Scan for the cell matching the given text and deliver its [X, Y] coordinate at center. 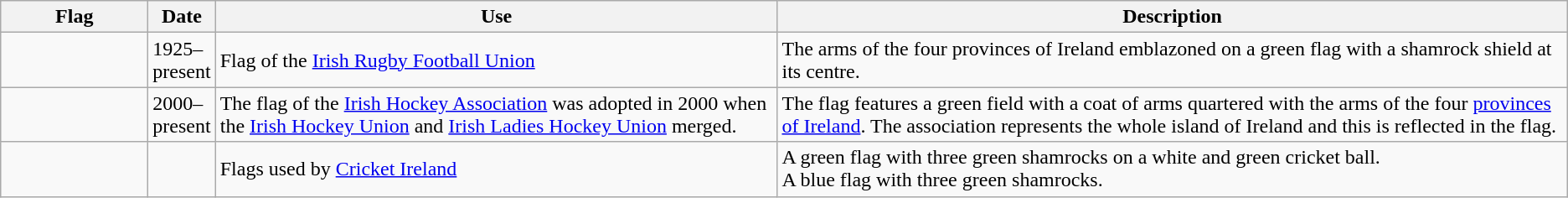
The flag of the Irish Hockey Association was adopted in 2000 when the Irish Hockey Union and Irish Ladies Hockey Union merged. [496, 114]
Flag [75, 17]
Use [496, 17]
Description [1173, 17]
Date [182, 17]
The arms of the four provinces of Ireland emblazoned on a green flag with a shamrock shield at its centre. [1173, 60]
A green flag with three green shamrocks on a white and green cricket ball.A blue flag with three green shamrocks. [1173, 169]
2000–present [182, 114]
Flags used by Cricket Ireland [496, 169]
Flag of the Irish Rugby Football Union [496, 60]
1925–present [182, 60]
